Locate the cell with the specified text and output its (x, y) center coordinate. 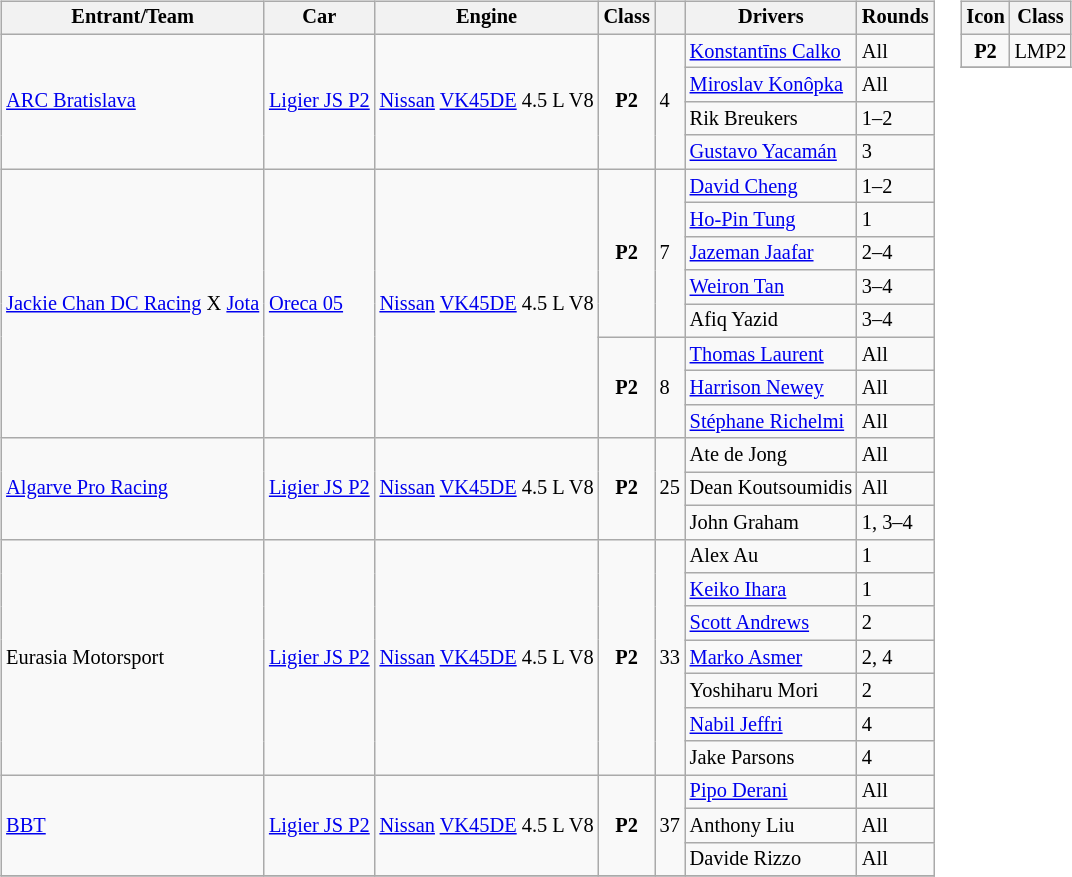
25 (670, 488)
David Cheng (771, 186)
BBT (132, 826)
Ate de Jong (771, 455)
2, 4 (896, 657)
Icon (985, 18)
Car (319, 18)
Rounds (896, 18)
Harrison Newey (771, 388)
Nabil Jeffri (771, 724)
Stéphane Richelmi (771, 422)
Engine (487, 18)
Scott Andrews (771, 623)
Drivers (771, 18)
Jazeman Jaafar (771, 253)
Anthony Liu (771, 825)
3 (896, 152)
8 (670, 388)
Weiron Tan (771, 287)
LMP2 (1041, 51)
Entrant/Team (132, 18)
Keiko Ihara (771, 590)
Miroslav Konôpka (771, 85)
Eurasia Motorsport (132, 657)
Thomas Laurent (771, 354)
Jake Parsons (771, 758)
Marko Asmer (771, 657)
ARC Bratislava (132, 102)
John Graham (771, 522)
Rik Breukers (771, 119)
Pipo Derani (771, 792)
37 (670, 826)
1, 3–4 (896, 522)
33 (670, 657)
Davide Rizzo (771, 859)
Alex Au (771, 556)
Algarve Pro Racing (132, 488)
Jackie Chan DC Racing X Jota (132, 304)
7 (670, 253)
Konstantīns Calko (771, 51)
Yoshiharu Mori (771, 691)
Afiq Yazid (771, 321)
Dean Koutsoumidis (771, 489)
2–4 (896, 253)
Oreca 05 (319, 304)
Ho-Pin Tung (771, 220)
Gustavo Yacamán (771, 152)
